Locate the cell with the specified text and output its [x, y] center coordinate. 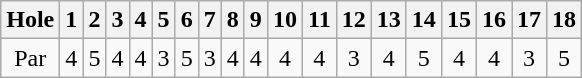
Hole [30, 20]
2 [94, 20]
6 [186, 20]
15 [458, 20]
9 [256, 20]
17 [530, 20]
Par [30, 58]
14 [424, 20]
16 [494, 20]
7 [210, 20]
10 [284, 20]
1 [72, 20]
18 [564, 20]
11 [319, 20]
12 [354, 20]
13 [388, 20]
8 [232, 20]
